Output the [X, Y] coordinate of the center of the cell containing the given text.  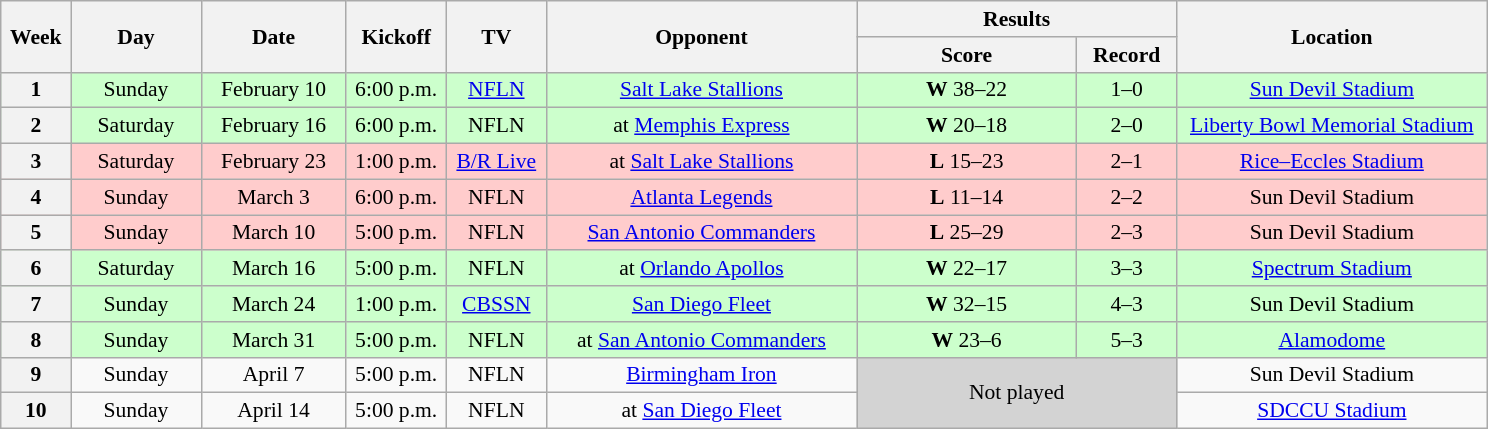
1 [36, 90]
Location [1332, 36]
Atlanta Legends [701, 197]
Day [136, 36]
at San Antonio Commanders [701, 340]
2–3 [1127, 233]
April 14 [274, 411]
March 10 [274, 233]
B/R Live [496, 162]
Date [274, 36]
Alamodome [1332, 340]
Spectrum Stadium [1332, 269]
Salt Lake Stallions [701, 90]
Results [1016, 19]
March 24 [274, 304]
San Antonio Commanders [701, 233]
2–1 [1127, 162]
7 [36, 304]
at San Diego Fleet [701, 411]
4 [36, 197]
March 16 [274, 269]
L 11–14 [966, 197]
9 [36, 375]
at Orlando Apollos [701, 269]
Rice–Eccles Stadium [1332, 162]
March 3 [274, 197]
2–0 [1127, 126]
TV [496, 36]
2–2 [1127, 197]
W 20–18 [966, 126]
Record [1127, 55]
6 [36, 269]
Week [36, 36]
L 15–23 [966, 162]
Score [966, 55]
5–3 [1127, 340]
2 [36, 126]
at Memphis Express [701, 126]
Birmingham Iron [701, 375]
3 [36, 162]
February 23 [274, 162]
April 7 [274, 375]
1–0 [1127, 90]
Kickoff [396, 36]
March 31 [274, 340]
3–3 [1127, 269]
W 22–17 [966, 269]
San Diego Fleet [701, 304]
5 [36, 233]
February 16 [274, 126]
at Salt Lake Stallions [701, 162]
W 38–22 [966, 90]
Liberty Bowl Memorial Stadium [1332, 126]
10 [36, 411]
W 23–6 [966, 340]
Opponent [701, 36]
4–3 [1127, 304]
February 10 [274, 90]
8 [36, 340]
Not played [1016, 392]
SDCCU Stadium [1332, 411]
W 32–15 [966, 304]
CBSSN [496, 304]
L 25–29 [966, 233]
